Find where the given text appears and provide that cell's center as (X, Y) coordinate. 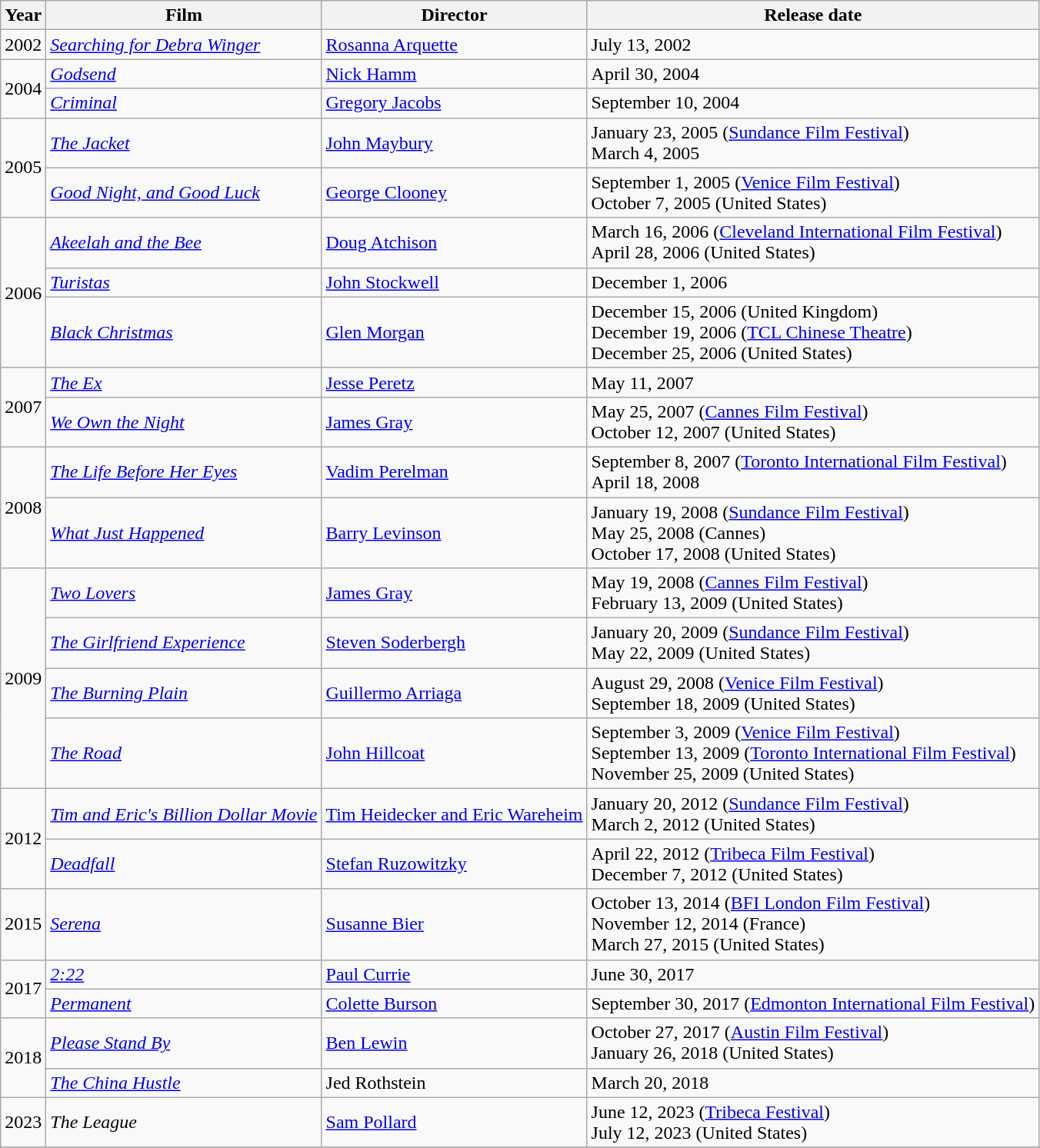
May 11, 2007 (813, 382)
Godsend (184, 74)
September 8, 2007 (Toronto International Film Festival)April 18, 2008 (813, 472)
Jesse Peretz (454, 382)
January 23, 2005 (Sundance Film Festival)March 4, 2005 (813, 143)
2012 (23, 839)
Akeelah and the Bee (184, 243)
The Life Before Her Eyes (184, 472)
Gregory Jacobs (454, 103)
September 3, 2009 (Venice Film Festival)September 13, 2009 (Toronto International Film Festival)November 25, 2009 (United States) (813, 754)
John Stockwell (454, 282)
The Ex (184, 382)
Steven Soderbergh (454, 643)
2002 (23, 45)
July 13, 2002 (813, 45)
John Maybury (454, 143)
2018 (23, 1058)
Please Stand By (184, 1043)
Release date (813, 15)
May 25, 2007 (Cannes Film Festival)October 12, 2007 (United States) (813, 421)
Susanne Bier (454, 924)
January 20, 2009 (Sundance Film Festival)May 22, 2009 (United States) (813, 643)
2017 (23, 989)
Guillermo Arriaga (454, 694)
September 10, 2004 (813, 103)
2:22 (184, 974)
April 22, 2012 (Tribeca Film Festival)December 7, 2012 (United States) (813, 864)
2004 (23, 88)
The Burning Plain (184, 694)
March 16, 2006 (Cleveland International Film Festival)April 28, 2006 (United States) (813, 243)
Tim Heidecker and Eric Wareheim (454, 814)
June 12, 2023 (Tribeca Festival)July 12, 2023 (United States) (813, 1123)
Doug Atchison (454, 243)
2015 (23, 924)
Barry Levinson (454, 532)
Colette Burson (454, 1003)
Permanent (184, 1003)
June 30, 2017 (813, 974)
The Girlfriend Experience (184, 643)
March 20, 2018 (813, 1083)
Jed Rothstein (454, 1083)
2008 (23, 507)
December 15, 2006 (United Kingdom)December 19, 2006 (TCL Chinese Theatre)December 25, 2006 (United States) (813, 332)
October 13, 2014 (BFI London Film Festival)November 12, 2014 (France)March 27, 2015 (United States) (813, 924)
Stefan Ruzowitzky (454, 864)
September 1, 2005 (Venice Film Festival)October 7, 2005 (United States) (813, 192)
Black Christmas (184, 332)
2006 (23, 292)
January 20, 2012 (Sundance Film Festival)March 2, 2012 (United States) (813, 814)
August 29, 2008 (Venice Film Festival)September 18, 2009 (United States) (813, 694)
Sam Pollard (454, 1123)
Glen Morgan (454, 332)
Paul Currie (454, 974)
The China Hustle (184, 1083)
2023 (23, 1123)
2007 (23, 408)
January 19, 2008 (Sundance Film Festival)May 25, 2008 (Cannes)October 17, 2008 (United States) (813, 532)
Two Lovers (184, 594)
Film (184, 15)
What Just Happened (184, 532)
April 30, 2004 (813, 74)
Criminal (184, 103)
2009 (23, 678)
Serena (184, 924)
George Clooney (454, 192)
Director (454, 15)
Tim and Eric's Billion Dollar Movie (184, 814)
December 1, 2006 (813, 282)
Deadfall (184, 864)
Searching for Debra Winger (184, 45)
May 19, 2008 (Cannes Film Festival)February 13, 2009 (United States) (813, 594)
2005 (23, 168)
Rosanna Arquette (454, 45)
September 30, 2017 (Edmonton International Film Festival) (813, 1003)
Good Night, and Good Luck (184, 192)
Turistas (184, 282)
We Own the Night (184, 421)
October 27, 2017 (Austin Film Festival)January 26, 2018 (United States) (813, 1043)
Vadim Perelman (454, 472)
The Jacket (184, 143)
Ben Lewin (454, 1043)
Year (23, 15)
The League (184, 1123)
Nick Hamm (454, 74)
The Road (184, 754)
John Hillcoat (454, 754)
